Provide the (X, Y) coordinate of the cell's center where the given text is located.  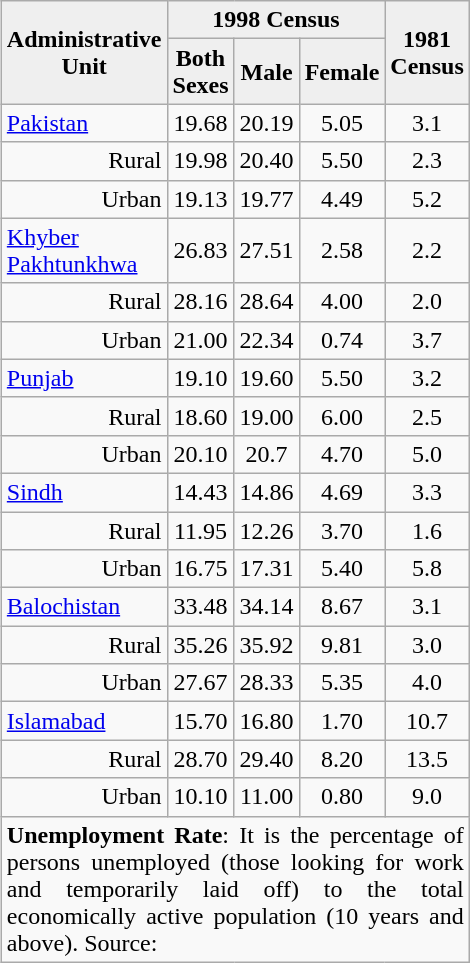
Islamabad (84, 721)
4.70 (342, 454)
10.7 (427, 721)
19.77 (266, 199)
8.20 (342, 759)
4.00 (342, 302)
14.86 (266, 492)
3.2 (427, 378)
13.5 (427, 759)
19.98 (200, 161)
Sindh (84, 492)
35.92 (266, 645)
22.34 (266, 340)
20.19 (266, 123)
15.70 (200, 721)
1.6 (427, 531)
20.10 (200, 454)
35.26 (200, 645)
16.75 (200, 569)
19.13 (200, 199)
Khyber Pakhtunkhwa (84, 250)
17.31 (266, 569)
Balochistan (84, 607)
5.8 (427, 569)
Administrative Unit (84, 52)
11.00 (266, 797)
19.10 (200, 378)
19.68 (200, 123)
16.80 (266, 721)
27.51 (266, 250)
5.35 (342, 683)
19.00 (266, 416)
2.2 (427, 250)
20.7 (266, 454)
28.33 (266, 683)
27.67 (200, 683)
Punjab (84, 378)
28.16 (200, 302)
4.0 (427, 683)
10.10 (200, 797)
34.14 (266, 607)
Male (266, 72)
28.64 (266, 302)
19.60 (266, 378)
2.3 (427, 161)
3.7 (427, 340)
3.0 (427, 645)
28.70 (200, 759)
Both Sexes (200, 72)
4.69 (342, 492)
1.70 (342, 721)
9.0 (427, 797)
5.40 (342, 569)
Pakistan (84, 123)
0.74 (342, 340)
11.95 (200, 531)
3.3 (427, 492)
8.67 (342, 607)
12.26 (266, 531)
20.40 (266, 161)
14.43 (200, 492)
33.48 (200, 607)
26.83 (200, 250)
0.80 (342, 797)
21.00 (200, 340)
5.0 (427, 454)
18.60 (200, 416)
1981 Census (427, 52)
Female (342, 72)
5.05 (342, 123)
29.40 (266, 759)
6.00 (342, 416)
2.5 (427, 416)
1998 Census (276, 20)
2.58 (342, 250)
9.81 (342, 645)
5.2 (427, 199)
4.49 (342, 199)
2.0 (427, 302)
3.70 (342, 531)
